Identify which cell holds the provided text, then report its [X, Y] central coordinate. 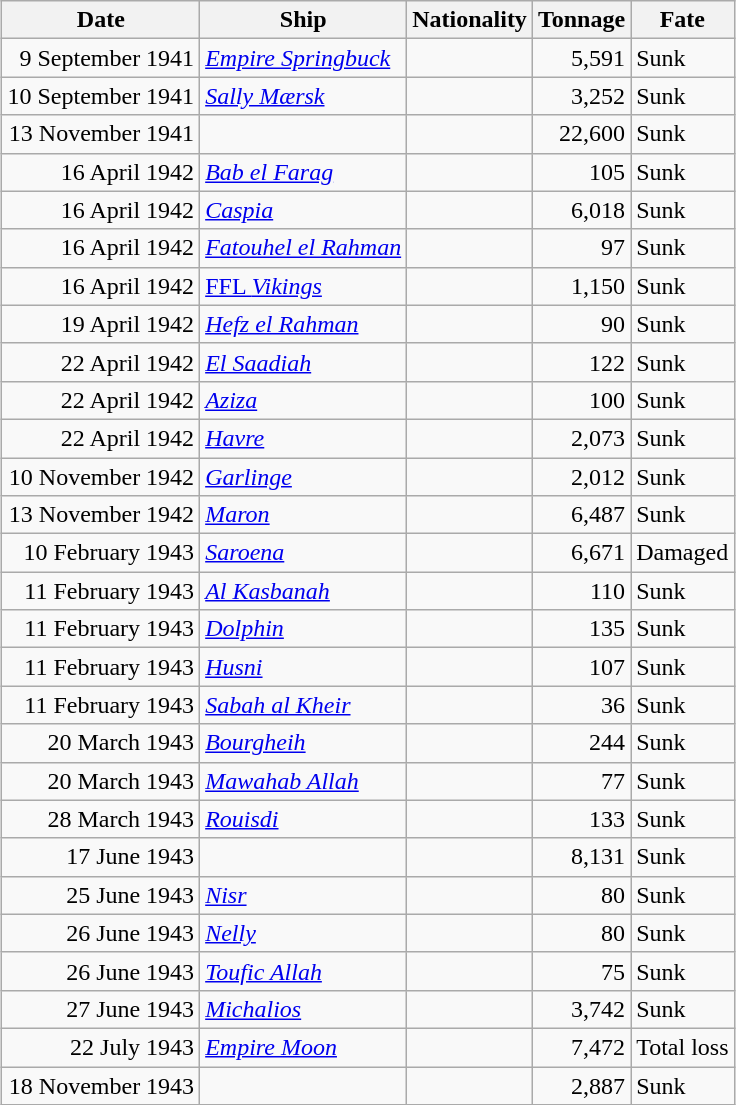
19 April 1942 [101, 324]
2,012 [581, 477]
Nationality [470, 20]
105 [581, 172]
2,887 [581, 1085]
5,591 [581, 58]
244 [581, 743]
Caspia [304, 210]
36 [581, 705]
3,742 [581, 1009]
6,018 [581, 210]
10 February 1943 [101, 553]
Fate [682, 20]
6,671 [581, 553]
17 June 1943 [101, 857]
Nelly [304, 933]
Mawahab Allah [304, 781]
Total loss [682, 1047]
3,252 [581, 96]
10 September 1941 [101, 96]
75 [581, 971]
Sabah al Kheir [304, 705]
Nisr [304, 895]
27 June 1943 [101, 1009]
13 November 1942 [101, 515]
9 September 1941 [101, 58]
110 [581, 591]
Rouisdi [304, 819]
97 [581, 248]
Havre [304, 438]
Bourgheih [304, 743]
25 June 1943 [101, 895]
Empire Moon [304, 1047]
Empire Springbuck [304, 58]
El Saadiah [304, 362]
Al Kasbanah [304, 591]
Date [101, 20]
Saroena [304, 553]
Damaged [682, 553]
135 [581, 629]
22,600 [581, 134]
Maron [304, 515]
18 November 1943 [101, 1085]
Fatouhel el Rahman [304, 248]
90 [581, 324]
22 July 1943 [101, 1047]
10 November 1942 [101, 477]
77 [581, 781]
Sally Mærsk [304, 96]
107 [581, 667]
Tonnage [581, 20]
2,073 [581, 438]
1,150 [581, 286]
Dolphin [304, 629]
7,472 [581, 1047]
133 [581, 819]
Ship [304, 20]
FFL Vikings [304, 286]
6,487 [581, 515]
Hefz el Rahman [304, 324]
Michalios [304, 1009]
Husni [304, 667]
Garlinge [304, 477]
Aziza [304, 400]
Toufic Allah [304, 971]
122 [581, 362]
100 [581, 400]
28 March 1943 [101, 819]
13 November 1941 [101, 134]
Bab el Farag [304, 172]
8,131 [581, 857]
